Provide the (x, y) coordinate of the cell's center where the given text is located.  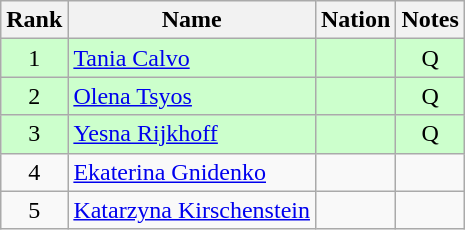
Name (192, 20)
5 (34, 210)
4 (34, 172)
2 (34, 96)
Nation (355, 20)
Katarzyna Kirschenstein (192, 210)
1 (34, 58)
Ekaterina Gnidenko (192, 172)
Rank (34, 20)
3 (34, 134)
Notes (430, 20)
Yesna Rijkhoff (192, 134)
Tania Calvo (192, 58)
Olena Tsyos (192, 96)
